Locate the cell with the specified text and output its (x, y) center coordinate. 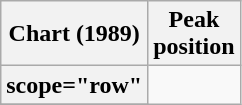
scope="row" (74, 85)
Peakposition (194, 34)
Chart (1989) (74, 34)
